Pinpoint the cell where the given text exists, returning its [x, y] midpoint coordinate. 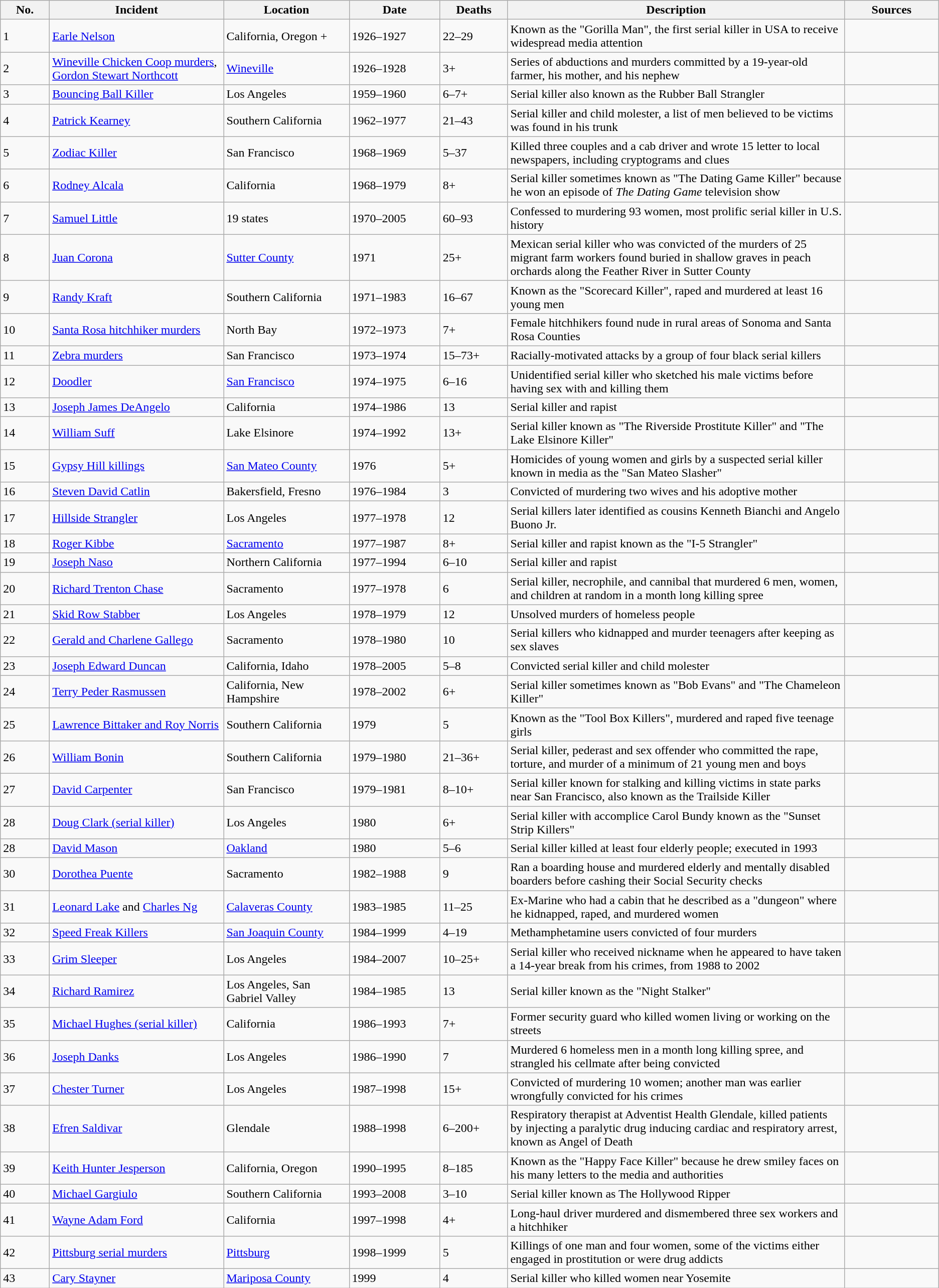
5+ [474, 466]
Serial killer who received nickname when he appeared to have taken a 14-year break from his crimes, from 1988 to 2002 [676, 958]
Steven David Catlin [136, 492]
1971 [394, 257]
1971–1983 [394, 297]
1974–1992 [394, 434]
1979–1981 [394, 790]
3+ [474, 68]
Wineville [286, 68]
Series of abductions and murders committed by a 19-year-old farmer, his mother, and his nephew [676, 68]
1970–2005 [394, 218]
Female hitchhikers found nude in rural areas of Sonoma and Santa Rosa Counties [676, 329]
Terry Peder Rasmussen [136, 691]
1984–1999 [394, 933]
34 [25, 991]
26 [25, 757]
31 [25, 907]
Rodney Alcala [136, 186]
Bouncing Ball Killer [136, 94]
Sutter County [286, 257]
Chester Turner [136, 1089]
Convicted serial killer and child molester [676, 666]
1990–1995 [394, 1168]
Glendale [286, 1128]
22–29 [474, 36]
33 [25, 958]
Serial killer sometimes known as "The Dating Game Killer" because he won an episode of The Dating Game television show [676, 186]
Northern California [286, 562]
Lake Elsinore [286, 434]
David Mason [136, 848]
21–43 [474, 120]
21–36+ [474, 757]
Unsolved murders of homeless people [676, 614]
1976–1984 [394, 492]
Long-haul driver murdered and dismembered three sex workers and a hitchhiker [676, 1219]
Santa Rosa hitchhiker murders [136, 329]
1987–1998 [394, 1089]
30 [25, 874]
38 [25, 1128]
Keith Hunter Jesperson [136, 1168]
20 [25, 588]
15 [25, 466]
Joseph Danks [136, 1057]
5–6 [474, 848]
5–37 [474, 153]
Unidentified serial killer who sketched his male victims before having sex with and killing them [676, 381]
6–200+ [474, 1128]
Pittsburg serial murders [136, 1252]
Roger Kibbe [136, 543]
Incident [136, 10]
Michael Hughes (serial killer) [136, 1024]
Serial killer, necrophile, and cannibal that murdered 6 men, women, and children at random in a month long killing spree [676, 588]
Mariposa County [286, 1278]
4+ [474, 1219]
Leonard Lake and Charles Ng [136, 907]
18 [25, 543]
1986–1993 [394, 1024]
1998–1999 [394, 1252]
32 [25, 933]
William Suff [136, 434]
Gerald and Charlene Gallego [136, 640]
1999 [394, 1278]
Known as the "Happy Face Killer" because he drew smiley faces on his many letters to the media and authorities [676, 1168]
41 [25, 1219]
Richard Trenton Chase [136, 588]
60–93 [474, 218]
15+ [474, 1089]
39 [25, 1168]
California, Idaho [286, 666]
Calaveras County [286, 907]
Juan Corona [136, 257]
36 [25, 1057]
1977–1994 [394, 562]
13+ [474, 434]
16–67 [474, 297]
Earle Nelson [136, 36]
Grim Sleeper [136, 958]
8–10+ [474, 790]
Los Angeles, San Gabriel Valley [286, 991]
1962–1977 [394, 120]
Pittsburg [286, 1252]
Gypsy Hill killings [136, 466]
1926–1927 [394, 36]
Joseph James DeAngelo [136, 407]
1978–1980 [394, 640]
1979 [394, 725]
Samuel Little [136, 218]
Ex-Marine who had a cabin that he described as a "dungeon" where he kidnapped, raped, and murdered women [676, 907]
Serial killer, pederast and sex offender who committed the rape, torture, and murder of a minimum of 21 young men and boys [676, 757]
8–185 [474, 1168]
California, Oregon + [286, 36]
25 [25, 725]
6–7+ [474, 94]
1986–1990 [394, 1057]
Serial killers later identified as cousins Kenneth Bianchi and Angelo Buono Jr. [676, 518]
11 [25, 355]
Convicted of murdering 10 women; another man was earlier wrongfully convicted for his crimes [676, 1089]
Joseph Edward Duncan [136, 666]
Date [394, 10]
Serial killer known as the "Night Stalker" [676, 991]
1926–1928 [394, 68]
Known as the "Gorilla Man", the first serial killer in USA to receive widespread media attention [676, 36]
Wineville Chicken Coop murders, Gordon Stewart Northcott [136, 68]
Methamphetamine users convicted of four murders [676, 933]
Oakland [286, 848]
1977–1987 [394, 543]
Racially-motivated attacks by a group of four black serial killers [676, 355]
1978–2002 [394, 691]
Serial killer who killed women near Yosemite [676, 1278]
Homicides of young women and girls by a suspected serial killer known in media as the "San Mateo Slasher" [676, 466]
1968–1979 [394, 186]
2 [25, 68]
1959–1960 [394, 94]
Known as the "Scorecard Killer", raped and murdered at least 16 young men [676, 297]
Lawrence Bittaker and Roy Norris [136, 725]
Former security guard who killed women living or working on the streets [676, 1024]
Description [676, 10]
Speed Freak Killers [136, 933]
Murdered 6 homeless men in a month long killing spree, and strangled his cellmate after being convicted [676, 1057]
Skid Row Stabber [136, 614]
Deaths [474, 10]
14 [25, 434]
Killings of one man and four women, some of the victims either engaged in prostitution or were drug addicts [676, 1252]
Randy Kraft [136, 297]
1978–2005 [394, 666]
San Joaquin County [286, 933]
Efren Saldivar [136, 1128]
California, New Hampshire [286, 691]
Michael Gargiulo [136, 1194]
Serial killer killed at least four elderly people; executed in 1993 [676, 848]
1973–1974 [394, 355]
11–25 [474, 907]
Joseph Naso [136, 562]
5–8 [474, 666]
1976 [394, 466]
23 [25, 666]
Cary Stayner [136, 1278]
Sources [891, 10]
4–19 [474, 933]
3–10 [474, 1194]
24 [25, 691]
17 [25, 518]
Serial killer known for stalking and killing victims in state parks near San Francisco, also known as the Trailside Killer [676, 790]
43 [25, 1278]
Doug Clark (serial killer) [136, 822]
1 [25, 36]
William Bonin [136, 757]
16 [25, 492]
Convicted of murdering two wives and his adoptive mother [676, 492]
Richard Ramirez [136, 991]
1997–1998 [394, 1219]
Dorothea Puente [136, 874]
Serial killer and rapist known as the "I-5 Strangler" [676, 543]
Serial killer known as The Hollywood Ripper [676, 1194]
Zebra murders [136, 355]
Hillside Strangler [136, 518]
1978–1979 [394, 614]
1974–1975 [394, 381]
Killed three couples and a cab driver and wrote 15 letter to local newspapers, including cryptograms and clues [676, 153]
Wayne Adam Ford [136, 1219]
Bakersfield, Fresno [286, 492]
Patrick Kearney [136, 120]
10–25+ [474, 958]
Serial killers who kidnapped and murder teenagers after keeping as sex slaves [676, 640]
David Carpenter [136, 790]
Ran a boarding house and murdered elderly and mentally disabled boarders before cashing their Social Security checks [676, 874]
1984–1985 [394, 991]
21 [25, 614]
1982–1988 [394, 874]
Zodiac Killer [136, 153]
19 [25, 562]
15–73+ [474, 355]
No. [25, 10]
Serial killer with accomplice Carol Bundy known as the "Sunset Strip Killers" [676, 822]
19 states [286, 218]
42 [25, 1252]
35 [25, 1024]
Serial killer known as "The Riverside Prostitute Killer" and "The Lake Elsinore Killer" [676, 434]
6–16 [474, 381]
8 [25, 257]
Serial killer also known as the Rubber Ball Strangler [676, 94]
1984–2007 [394, 958]
California, Oregon [286, 1168]
37 [25, 1089]
40 [25, 1194]
Confessed to murdering 93 women, most prolific serial killer in U.S. history [676, 218]
1979–1980 [394, 757]
1974–1986 [394, 407]
1983–1985 [394, 907]
27 [25, 790]
Doodler [136, 381]
1988–1998 [394, 1128]
Location [286, 10]
25+ [474, 257]
North Bay [286, 329]
6–10 [474, 562]
Serial killer sometimes known as "Bob Evans" and "The Chameleon Killer" [676, 691]
Known as the "Tool Box Killers", murdered and raped five teenage girls [676, 725]
1968–1969 [394, 153]
Serial killer and child molester, a list of men believed to be victims was found in his trunk [676, 120]
San Mateo County [286, 466]
1993–2008 [394, 1194]
22 [25, 640]
1972–1973 [394, 329]
